Detect which cell encompasses the target text, then output its [x, y] center coordinate. 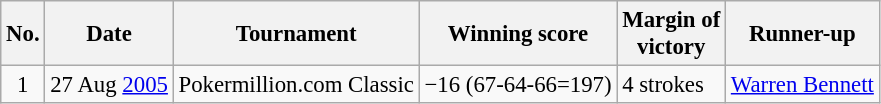
4 strokes [672, 85]
Pokermillion.com Classic [296, 85]
1 [23, 85]
No. [23, 34]
Runner-up [803, 34]
Date [109, 34]
27 Aug 2005 [109, 85]
Margin ofvictory [672, 34]
−16 (67-64-66=197) [518, 85]
Winning score [518, 34]
Warren Bennett [803, 85]
Tournament [296, 34]
